Return (x, y) of the center of cell containing provided text 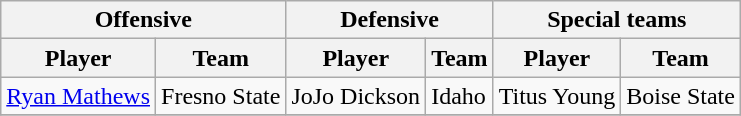
Defensive (390, 20)
JoJo Dickson (356, 96)
Offensive (144, 20)
Titus Young (557, 96)
Fresno State (221, 96)
Ryan Mathews (78, 96)
Boise State (681, 96)
Idaho (460, 96)
Special teams (616, 20)
